For the text-containing cell, return its midpoint in (x, y) coordinate format. 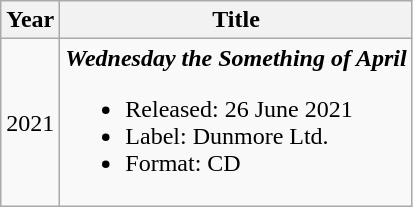
2021 (30, 122)
Title (236, 20)
Year (30, 20)
Wednesday the Something of AprilReleased: 26 June 2021Label: Dunmore Ltd.Format: CD (236, 122)
